Find where the given text appears and provide that cell's center as (x, y) coordinate. 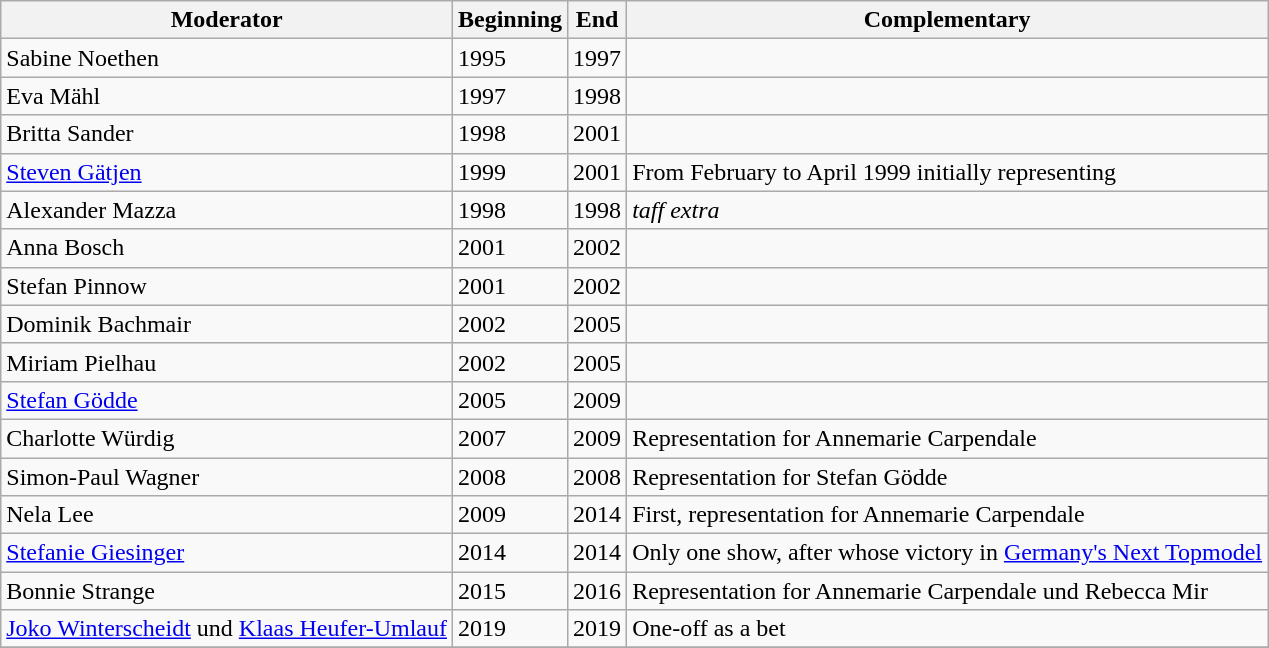
Alexander Mazza (227, 210)
Representation for Annemarie Carpendale und Rebecca Mir (948, 591)
Stefan Pinnow (227, 286)
Beginning (510, 20)
Stefan Gödde (227, 400)
Stefanie Giesinger (227, 553)
First, representation for Annemarie Carpendale (948, 515)
taff extra (948, 210)
Britta Sander (227, 134)
2016 (598, 591)
Representation for Stefan Gödde (948, 477)
Only one show, after whose victory in Germany's Next Topmodel (948, 553)
Anna Bosch (227, 248)
1999 (510, 172)
Sabine Noethen (227, 58)
From February to April 1999 initially representing (948, 172)
Charlotte Würdig (227, 438)
One-off as a bet (948, 629)
Miriam Pielhau (227, 362)
Joko Winterscheidt und Klaas Heufer-Umlauf (227, 629)
Dominik Bachmair (227, 324)
Moderator (227, 20)
2015 (510, 591)
1995 (510, 58)
2007 (510, 438)
Complementary (948, 20)
End (598, 20)
Nela Lee (227, 515)
Steven Gätjen (227, 172)
Simon-Paul Wagner (227, 477)
Bonnie Strange (227, 591)
Representation for Annemarie Carpendale (948, 438)
Eva Mähl (227, 96)
